Search for the cell housing the specified text and yield its (x, y) center coordinate. 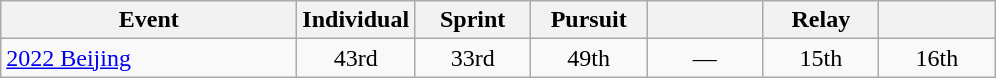
49th (589, 58)
Individual (356, 20)
Event (149, 20)
Sprint (473, 20)
15th (821, 58)
Relay (821, 20)
— (705, 58)
16th (937, 58)
43rd (356, 58)
33rd (473, 58)
2022 Beijing (149, 58)
Pursuit (589, 20)
